Return [x, y] of the center of cell containing provided text 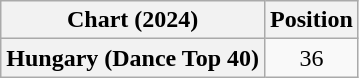
36 [312, 58]
Hungary (Dance Top 40) [133, 58]
Position [312, 20]
Chart (2024) [133, 20]
